For the text-containing cell, return its midpoint in (X, Y) coordinate format. 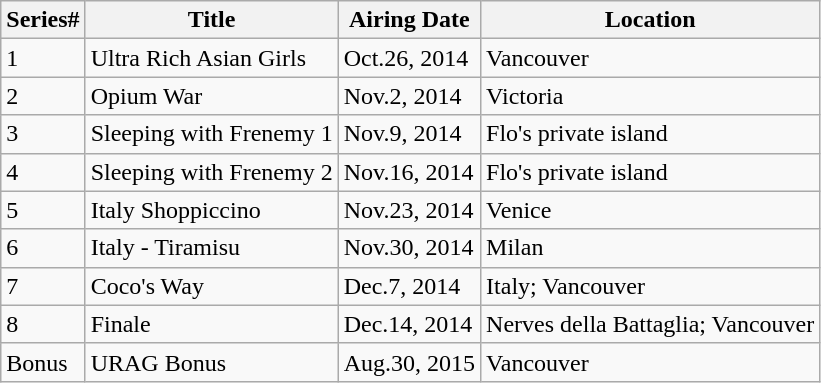
6 (43, 248)
1 (43, 58)
Ultra Rich Asian Girls (212, 58)
Victoria (650, 96)
Nov.23, 2014 (409, 210)
Italy; Vancouver (650, 286)
Airing Date (409, 20)
Sleeping with Frenemy 2 (212, 172)
Location (650, 20)
Dec.14, 2014 (409, 324)
Italy Shoppiccino (212, 210)
URAG Bonus (212, 362)
Finale (212, 324)
Title (212, 20)
Dec.7, 2014 (409, 286)
8 (43, 324)
Nov.16, 2014 (409, 172)
Nov.2, 2014 (409, 96)
Venice (650, 210)
Sleeping with Frenemy 1 (212, 134)
Series# (43, 20)
2 (43, 96)
Oct.26, 2014 (409, 58)
Nov.9, 2014 (409, 134)
Aug.30, 2015 (409, 362)
Coco's Way (212, 286)
Opium War (212, 96)
5 (43, 210)
Nerves della Battaglia; Vancouver (650, 324)
Milan (650, 248)
Italy - Tiramisu (212, 248)
3 (43, 134)
Bonus (43, 362)
Nov.30, 2014 (409, 248)
4 (43, 172)
7 (43, 286)
